Identify which cell holds the provided text, then report its (X, Y) central coordinate. 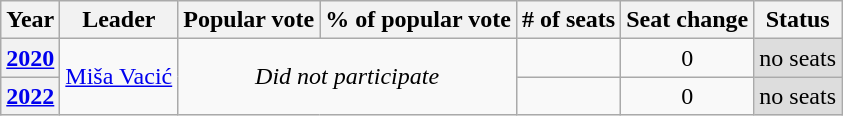
Year (30, 20)
2020 (30, 58)
Leader (119, 20)
Did not participate (348, 77)
Miša Vacić (119, 77)
# of seats (568, 20)
% of popular vote (418, 20)
2022 (30, 96)
Status (798, 20)
Popular vote (249, 20)
Seat change (688, 20)
